Output the (X, Y) coordinate of the center of the cell containing the given text.  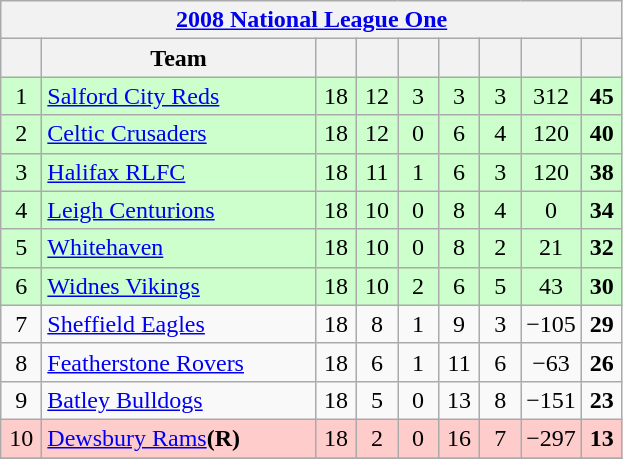
−151 (552, 400)
45 (602, 96)
21 (552, 248)
23 (602, 400)
26 (602, 362)
Sheffield Eagles (179, 324)
40 (602, 134)
30 (602, 286)
16 (460, 438)
312 (552, 96)
2008 National League One (312, 20)
Whitehaven (179, 248)
Leigh Centurions (179, 210)
Halifax RLFC (179, 172)
Celtic Crusaders (179, 134)
Salford City Reds (179, 96)
29 (602, 324)
−297 (552, 438)
−63 (552, 362)
Widnes Vikings (179, 286)
38 (602, 172)
34 (602, 210)
32 (602, 248)
Dewsbury Rams(R) (179, 438)
Batley Bulldogs (179, 400)
Featherstone Rovers (179, 362)
43 (552, 286)
−105 (552, 324)
Team (179, 58)
